Return (x, y) of the center of cell containing provided text 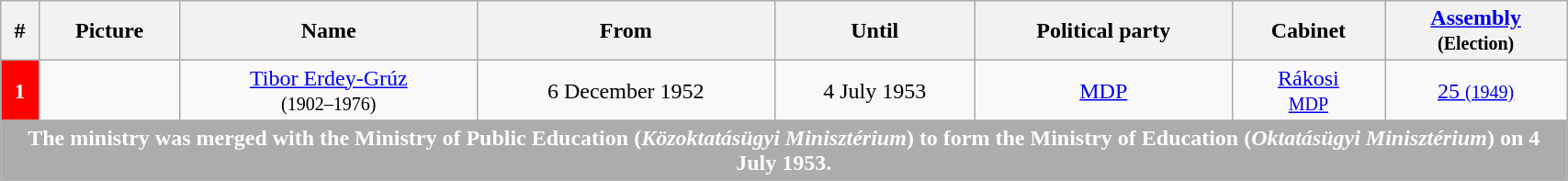
6 December 1952 (626, 90)
Until (874, 31)
# (20, 31)
1 (20, 90)
MDP (1103, 90)
Political party (1103, 31)
Tibor Erdey-Grúz(1902–1976) (329, 90)
25 (1949) (1476, 90)
Picture (109, 31)
Assembly(Election) (1476, 31)
Cabinet (1308, 31)
4 July 1953 (874, 90)
Name (329, 31)
From (626, 31)
RákosiMDP (1308, 90)
